Find where the given text appears and provide that cell's center as [x, y] coordinate. 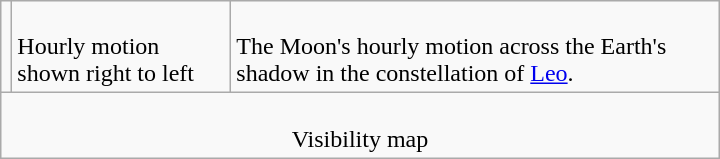
Hourly motion shown right to left [122, 47]
Visibility map [360, 126]
The Moon's hourly motion across the Earth's shadow in the constellation of Leo. [475, 47]
